Determine the [x, y] coordinate at the center of the cell enclosing the given text.  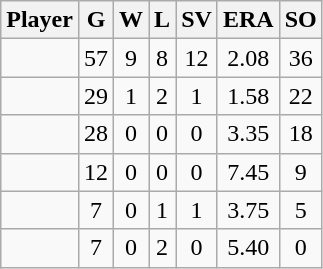
1.58 [248, 96]
7.45 [248, 172]
28 [96, 134]
SV [197, 20]
36 [300, 58]
18 [300, 134]
29 [96, 96]
5 [300, 210]
ERA [248, 20]
W [132, 20]
3.35 [248, 134]
3.75 [248, 210]
SO [300, 20]
G [96, 20]
5.40 [248, 248]
22 [300, 96]
L [162, 20]
57 [96, 58]
2.08 [248, 58]
8 [162, 58]
Player [40, 20]
